Provide the [x, y] coordinate of the cell's center where the given text is located.  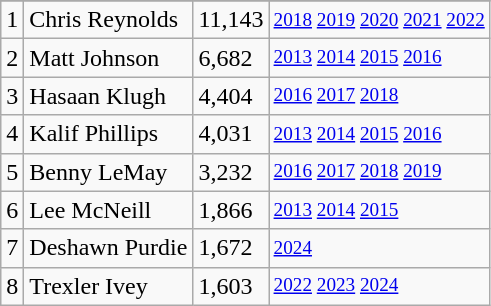
Matt Johnson [108, 58]
5 [12, 172]
2016 2017 2018 2019 [379, 172]
Chris Reynolds [108, 20]
Lee McNeill [108, 210]
11,143 [231, 20]
8 [12, 286]
2013 2014 2015 [379, 210]
2018 2019 2020 2021 2022 [379, 20]
Benny LeMay [108, 172]
1,672 [231, 248]
1,603 [231, 286]
6 [12, 210]
Deshawn Purdie [108, 248]
6,682 [231, 58]
2024 [379, 248]
3,232 [231, 172]
2 [12, 58]
3 [12, 96]
4 [12, 134]
2016 2017 2018 [379, 96]
Kalif Phillips [108, 134]
1 [12, 20]
2022 2023 2024 [379, 286]
Hasaan Klugh [108, 96]
4,031 [231, 134]
1,866 [231, 210]
4,404 [231, 96]
Trexler Ivey [108, 286]
7 [12, 248]
